Output the [X, Y] coordinate of the center of the cell containing the given text.  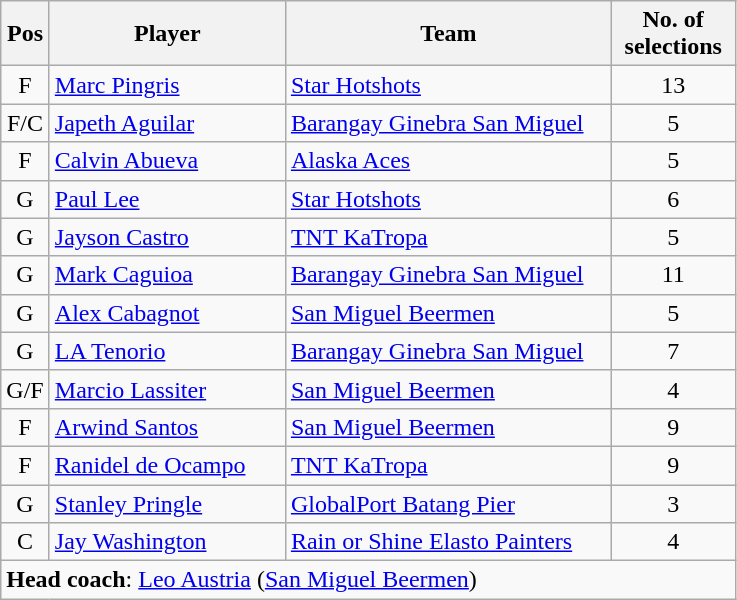
F/C [26, 123]
Jay Washington [167, 542]
Arwind Santos [167, 427]
Head coach: Leo Austria (San Miguel Beermen) [368, 580]
Marc Pingris [167, 85]
3 [673, 503]
Marcio Lassiter [167, 389]
13 [673, 85]
LA Tenorio [167, 351]
Paul Lee [167, 199]
Calvin Abueva [167, 161]
Jayson Castro [167, 237]
Rain or Shine Elasto Painters [448, 542]
Team [448, 34]
Ranidel de Ocampo [167, 465]
Mark Caguioa [167, 275]
Stanley Pringle [167, 503]
Alaska Aces [448, 161]
Player [167, 34]
G/F [26, 389]
No. of selections [673, 34]
6 [673, 199]
7 [673, 351]
Japeth Aguilar [167, 123]
Pos [26, 34]
Alex Cabagnot [167, 313]
11 [673, 275]
C [26, 542]
GlobalPort Batang Pier [448, 503]
